Provide the [X, Y] coordinate of the cell's center where the given text is located.  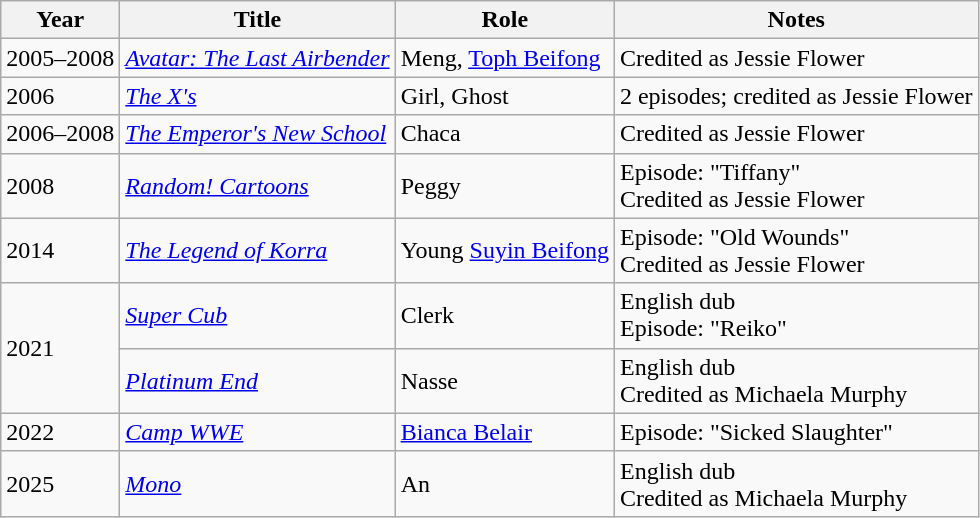
2021 [60, 348]
2006–2008 [60, 134]
Platinum End [258, 380]
The X's [258, 96]
Episode: "Old Wounds"Credited as Jessie Flower [796, 250]
Year [60, 20]
Girl, Ghost [504, 96]
The Emperor's New School [258, 134]
Meng, Toph Beifong [504, 58]
Young Suyin Beifong [504, 250]
Episode: "Tiffany"Credited as Jessie Flower [796, 186]
Clerk [504, 316]
Title [258, 20]
2006 [60, 96]
Notes [796, 20]
An [504, 484]
2005–2008 [60, 58]
2014 [60, 250]
The Legend of Korra [258, 250]
Mono [258, 484]
English dubEpisode: "Reiko" [796, 316]
2022 [60, 432]
2 episodes; credited as Jessie Flower [796, 96]
Nasse [504, 380]
Bianca Belair [504, 432]
Avatar: The Last Airbender [258, 58]
Peggy [504, 186]
Chaca [504, 134]
Super Cub [258, 316]
Role [504, 20]
2025 [60, 484]
Episode: "Sicked Slaughter" [796, 432]
Random! Cartoons [258, 186]
Camp WWE [258, 432]
2008 [60, 186]
